Scan for the cell matching the given text and deliver its [X, Y] coordinate at center. 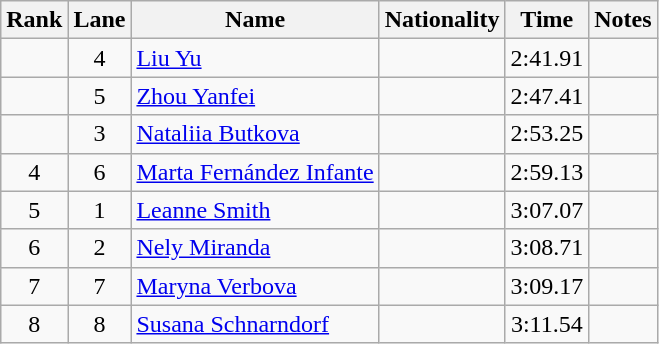
2:53.25 [547, 134]
3:07.07 [547, 210]
Susana Schnarndorf [255, 324]
3 [100, 134]
Zhou Yanfei [255, 96]
Marta Fernández Infante [255, 172]
Name [255, 20]
Nely Miranda [255, 248]
Rank [34, 20]
3:11.54 [547, 324]
1 [100, 210]
Nationality [442, 20]
2 [100, 248]
Leanne Smith [255, 210]
2:59.13 [547, 172]
2:41.91 [547, 58]
Nataliia Butkova [255, 134]
3:08.71 [547, 248]
Time [547, 20]
2:47.41 [547, 96]
Notes [623, 20]
Lane [100, 20]
Maryna Verbova [255, 286]
3:09.17 [547, 286]
Liu Yu [255, 58]
